Return (X, Y) of the center of cell containing provided text 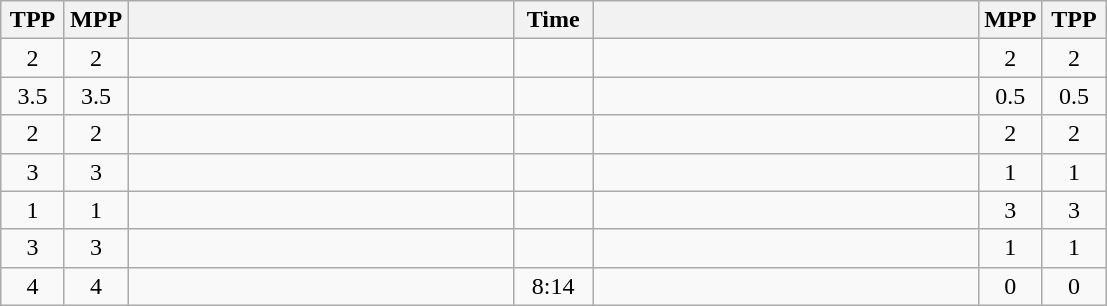
8:14 (554, 286)
Time (554, 20)
